Capture the cell that displays the provided text and extract its (X, Y) central coordinate. 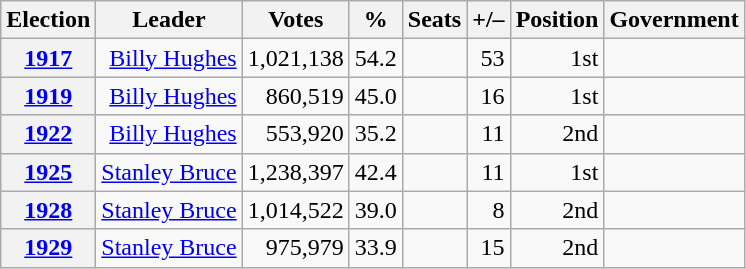
1,014,522 (296, 210)
Seats (434, 20)
15 (488, 248)
Votes (296, 20)
553,920 (296, 134)
Leader (169, 20)
33.9 (376, 248)
42.4 (376, 172)
975,979 (296, 248)
53 (488, 58)
1929 (48, 248)
% (376, 20)
8 (488, 210)
16 (488, 96)
45.0 (376, 96)
1925 (48, 172)
Government (674, 20)
35.2 (376, 134)
+/– (488, 20)
1,238,397 (296, 172)
860,519 (296, 96)
1919 (48, 96)
1917 (48, 58)
54.2 (376, 58)
Election (48, 20)
1922 (48, 134)
1,021,138 (296, 58)
39.0 (376, 210)
Position (557, 20)
1928 (48, 210)
